Provide the (x, y) coordinate of the cell's center where the given text is located.  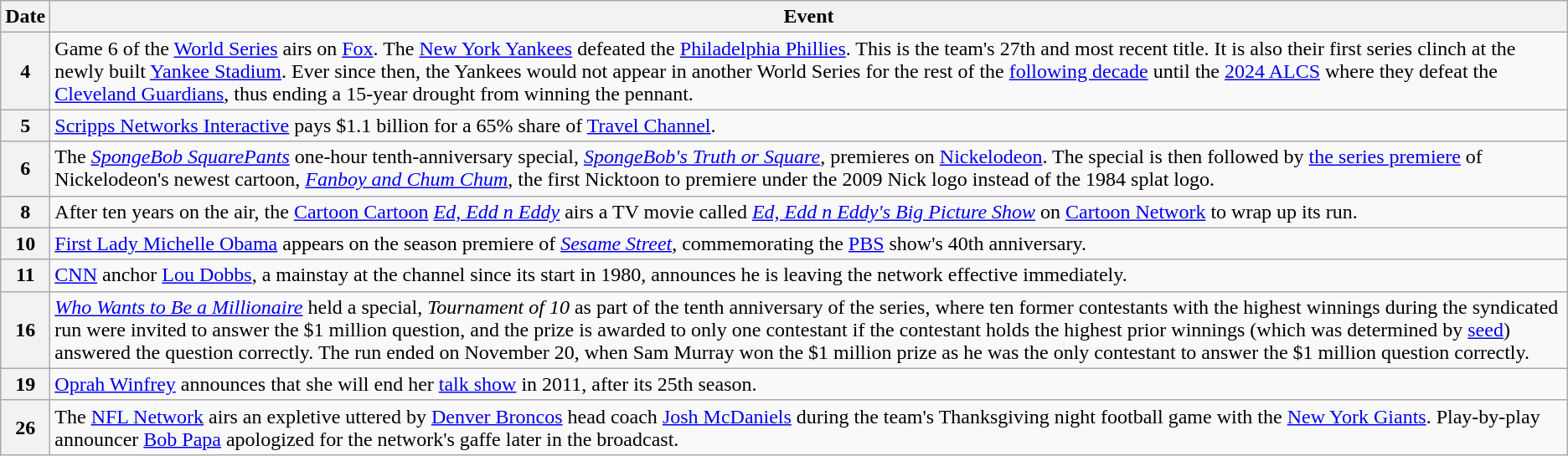
6 (25, 169)
8 (25, 212)
19 (25, 384)
Scripps Networks Interactive pays $1.1 billion for a 65% share of Travel Channel. (809, 126)
Date (25, 17)
Oprah Winfrey announces that she will end her talk show in 2011, after its 25th season. (809, 384)
First Lady Michelle Obama appears on the season premiere of Sesame Street, commemorating the PBS show's 40th anniversary. (809, 243)
CNN anchor Lou Dobbs, a mainstay at the channel since its start in 1980, announces he is leaving the network effective immediately. (809, 275)
5 (25, 126)
10 (25, 243)
4 (25, 71)
11 (25, 275)
Event (809, 17)
16 (25, 330)
26 (25, 427)
